Provide the [x, y] coordinate of the cell's center where the given text is located.  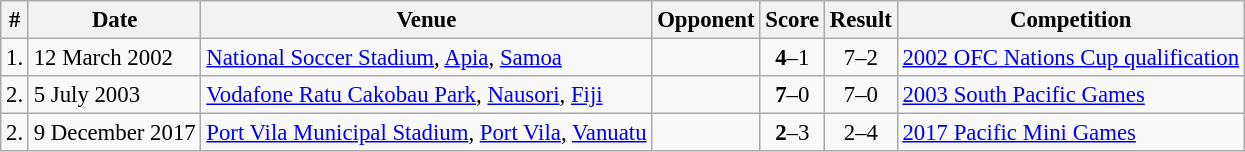
2–4 [862, 133]
2002 OFC Nations Cup qualification [1070, 58]
1. [15, 58]
7–2 [862, 58]
5 July 2003 [114, 95]
National Soccer Stadium, Apia, Samoa [426, 58]
Vodafone Ratu Cakobau Park, Nausori, Fiji [426, 95]
Venue [426, 20]
2017 Pacific Mini Games [1070, 133]
Result [862, 20]
2003 South Pacific Games [1070, 95]
Port Vila Municipal Stadium, Port Vila, Vanuatu [426, 133]
2–3 [792, 133]
Competition [1070, 20]
Opponent [706, 20]
# [15, 20]
Date [114, 20]
Score [792, 20]
9 December 2017 [114, 133]
4–1 [792, 58]
12 March 2002 [114, 58]
